Return the (x, y) coordinate for the center point of the cell that contains the specified text.  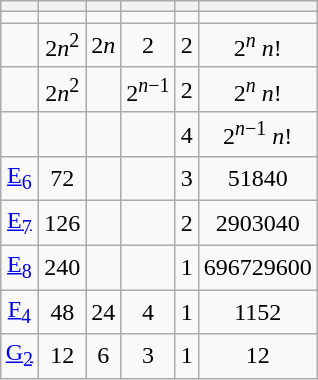
6 (104, 356)
696729600 (258, 267)
E8 (19, 267)
126 (62, 223)
2n−1 (148, 90)
1152 (258, 312)
24 (104, 312)
72 (62, 179)
2n−1 n! (258, 134)
240 (62, 267)
2903040 (258, 223)
E7 (19, 223)
51840 (258, 179)
48 (62, 312)
E6 (19, 179)
G2 (19, 356)
2n (104, 46)
F4 (19, 312)
